Capture the cell that displays the provided text and extract its (x, y) central coordinate. 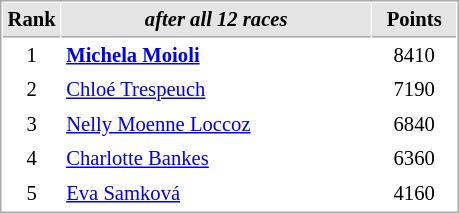
Michela Moioli (216, 56)
4160 (414, 194)
2 (32, 90)
Chloé Trespeuch (216, 90)
Points (414, 20)
6360 (414, 158)
1 (32, 56)
5 (32, 194)
Rank (32, 20)
7190 (414, 90)
6840 (414, 124)
4 (32, 158)
Nelly Moenne Loccoz (216, 124)
Charlotte Bankes (216, 158)
8410 (414, 56)
after all 12 races (216, 20)
3 (32, 124)
Eva Samková (216, 194)
